Extract the (X, Y) coordinate from the center of the cell holding the provided text.  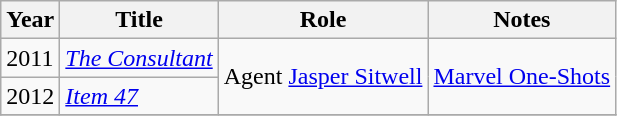
Item 47 (139, 96)
Year (30, 20)
The Consultant (139, 58)
Notes (522, 20)
Marvel One-Shots (522, 77)
Title (139, 20)
Agent Jasper Sitwell (323, 77)
2011 (30, 58)
2012 (30, 96)
Role (323, 20)
